Return the (X, Y) coordinate for the center point of the cell that contains the specified text.  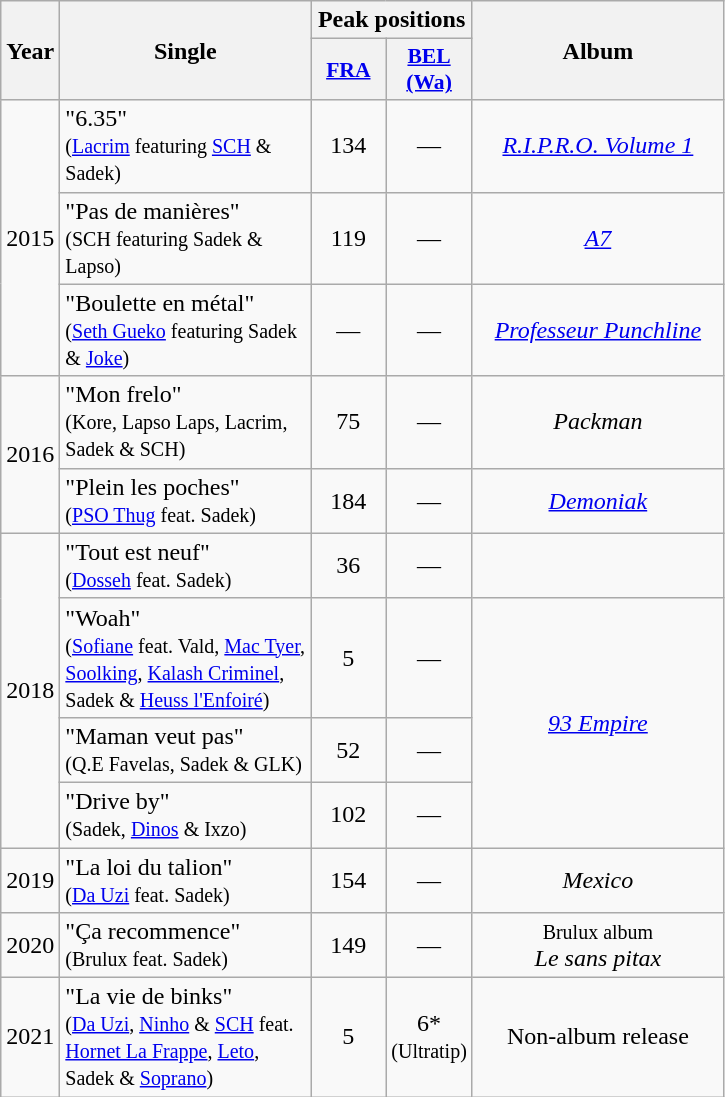
FRA (348, 70)
102 (348, 814)
154 (348, 880)
"La vie de binks"(Da Uzi, Ninho & SCH feat. Hornet La Frappe, Leto, Sadek & Soprano) (186, 1038)
"Mon frelo"(Kore, Lapso Laps, Lacrim, Sadek & SCH) (186, 422)
R.I.P.R.O. Volume 1 (598, 146)
Album (598, 50)
"Pas de manières"(SCH featuring Sadek & Lapso) (186, 238)
BEL (Wa) (430, 70)
6*(Ultratip) (430, 1038)
"Drive by" (Sadek, Dinos & Ixzo) (186, 814)
"La loi du talion" (Da Uzi feat. Sadek) (186, 880)
75 (348, 422)
93 Empire (598, 722)
"Plein les poches"(PSO Thug feat. Sadek) (186, 500)
"6.35"(Lacrim featuring SCH & Sadek) (186, 146)
Brulux album Le sans pitax (598, 946)
Mexico (598, 880)
Professeur Punchline (598, 330)
Year (30, 50)
2020 (30, 946)
"Tout est neuf" (Dosseh feat. Sadek) (186, 566)
2016 (30, 454)
A7 (598, 238)
Demoniak (598, 500)
2019 (30, 880)
Packman (598, 422)
184 (348, 500)
2018 (30, 690)
134 (348, 146)
"Maman veut pas" (Q.E Favelas, Sadek & GLK) (186, 750)
52 (348, 750)
"Boulette en métal"(Seth Gueko featuring Sadek & Joke) (186, 330)
"Woah" (Sofiane feat. Vald, Mac Tyer, Soolking, Kalash Criminel, Sadek & Heuss l'Enfoiré) (186, 658)
"Ça recommence"(Brulux feat. Sadek) (186, 946)
Peak positions (392, 20)
2015 (30, 238)
Single (186, 50)
2021 (30, 1038)
119 (348, 238)
149 (348, 946)
Non-album release (598, 1038)
36 (348, 566)
